Detect which cell encompasses the target text, then output its (X, Y) center coordinate. 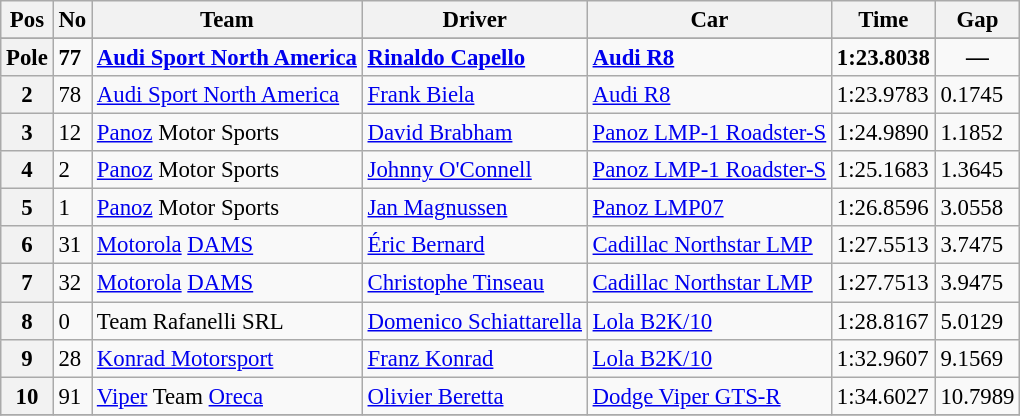
1:23.9783 (884, 95)
Gap (978, 20)
1:28.8167 (884, 321)
David Brabham (474, 133)
Konrad Motorsport (228, 358)
Team Rafanelli SRL (228, 321)
1:32.9607 (884, 358)
1:26.8596 (884, 208)
5 (27, 208)
6 (27, 245)
9 (27, 358)
1.1852 (978, 133)
1:34.6027 (884, 396)
Jan Magnussen (474, 208)
Pos (27, 20)
— (978, 58)
0.1745 (978, 95)
3.7475 (978, 245)
4 (27, 170)
Viper Team Oreca (228, 396)
1:25.1683 (884, 170)
1:23.8038 (884, 58)
Christophe Tinseau (474, 283)
12 (72, 133)
91 (72, 396)
Frank Biela (474, 95)
Johnny O'Connell (474, 170)
Pole (27, 58)
Car (709, 20)
1.3645 (978, 170)
0 (72, 321)
31 (72, 245)
Domenico Schiattarella (474, 321)
3.9475 (978, 283)
77 (72, 58)
1 (72, 208)
1:27.5513 (884, 245)
10.7989 (978, 396)
Driver (474, 20)
Team (228, 20)
9.1569 (978, 358)
1:27.7513 (884, 283)
Rinaldo Capello (474, 58)
Time (884, 20)
8 (27, 321)
5.0129 (978, 321)
No (72, 20)
Dodge Viper GTS-R (709, 396)
Panoz LMP07 (709, 208)
3.0558 (978, 208)
7 (27, 283)
3 (27, 133)
10 (27, 396)
28 (72, 358)
Éric Bernard (474, 245)
Olivier Beretta (474, 396)
32 (72, 283)
Franz Konrad (474, 358)
78 (72, 95)
1:24.9890 (884, 133)
